Determine the (X, Y) coordinate at the center of the cell enclosing the given text.  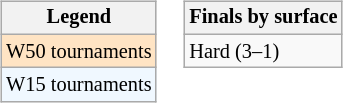
Hard (3–1) (263, 51)
Legend (78, 18)
Finals by surface (263, 18)
W15 tournaments (78, 85)
W50 tournaments (78, 51)
